Identify which cell holds the provided text, then report its (X, Y) central coordinate. 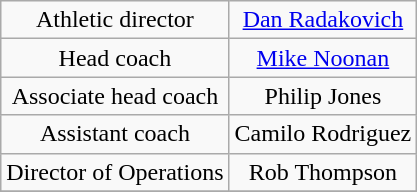
Associate head coach (115, 96)
Dan Radakovich (323, 20)
Rob Thompson (323, 172)
Mike Noonan (323, 58)
Camilo Rodriguez (323, 134)
Athletic director (115, 20)
Philip Jones (323, 96)
Director of Operations (115, 172)
Head coach (115, 58)
Assistant coach (115, 134)
